Find where the given text appears and provide that cell's center as [X, Y] coordinate. 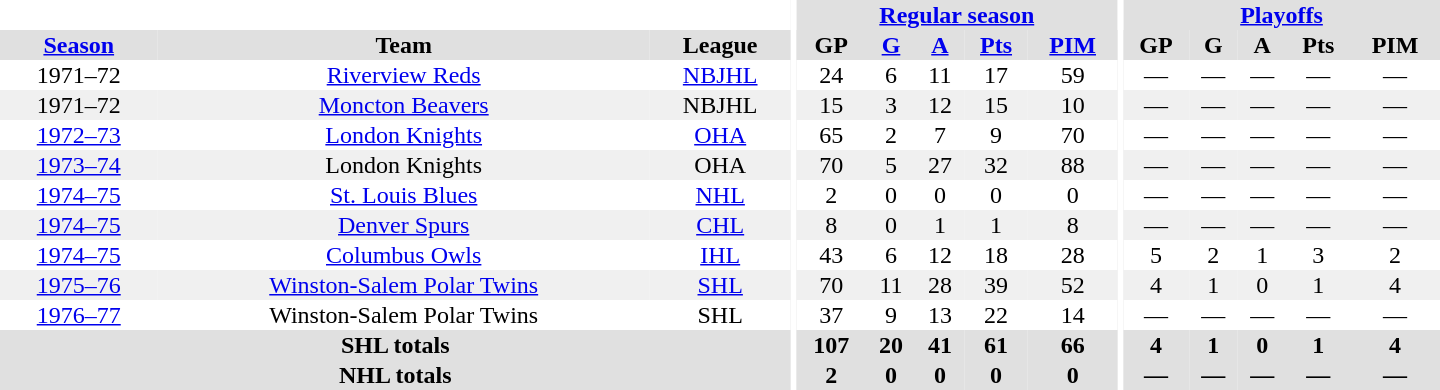
CHL [720, 225]
10 [1073, 105]
65 [832, 135]
NHL [720, 195]
39 [996, 285]
13 [940, 315]
41 [940, 345]
52 [1073, 285]
League [720, 45]
88 [1073, 165]
Riverview Reds [404, 75]
17 [996, 75]
IHL [720, 255]
Season [79, 45]
37 [832, 315]
1976–77 [79, 315]
61 [996, 345]
14 [1073, 315]
1972–73 [79, 135]
59 [1073, 75]
Denver Spurs [404, 225]
7 [940, 135]
1973–74 [79, 165]
Team [404, 45]
22 [996, 315]
24 [832, 75]
18 [996, 255]
1975–76 [79, 285]
Columbus Owls [404, 255]
SHL totals [396, 345]
32 [996, 165]
NHL totals [396, 375]
107 [832, 345]
20 [892, 345]
43 [832, 255]
Regular season [957, 15]
66 [1073, 345]
Moncton Beavers [404, 105]
St. Louis Blues [404, 195]
Playoffs [1282, 15]
27 [940, 165]
